Capture the cell that displays the provided text and extract its (x, y) central coordinate. 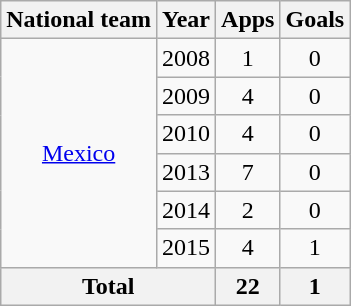
Year (186, 20)
2010 (186, 134)
Apps (248, 20)
2013 (186, 172)
2 (248, 210)
Total (108, 286)
7 (248, 172)
22 (248, 286)
Goals (315, 20)
2015 (186, 248)
2009 (186, 96)
National team (79, 20)
2014 (186, 210)
2008 (186, 58)
Mexico (79, 153)
